Extract the (x, y) coordinate from the center of the cell holding the provided text.  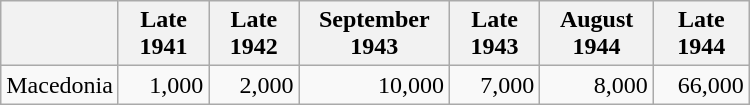
September 1943 (374, 34)
Macedonia (60, 85)
Late 1943 (494, 34)
1,000 (163, 85)
10,000 (374, 85)
2,000 (254, 85)
Late 1942 (254, 34)
8,000 (597, 85)
66,000 (701, 85)
August 1944 (597, 34)
Late 1941 (163, 34)
Late 1944 (701, 34)
7,000 (494, 85)
